Provide the [x, y] coordinate of the cell's center where the given text is located.  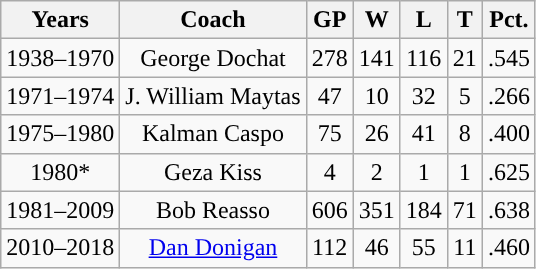
Bob Reasso [213, 210]
Geza Kiss [213, 172]
278 [330, 58]
10 [376, 96]
L [424, 20]
1975–1980 [60, 134]
4 [330, 172]
Pct. [508, 20]
184 [424, 210]
.625 [508, 172]
8 [464, 134]
141 [376, 58]
Kalman Caspo [213, 134]
26 [376, 134]
W [376, 20]
Coach [213, 20]
71 [464, 210]
46 [376, 248]
J. William Maytas [213, 96]
1938–1970 [60, 58]
GP [330, 20]
Years [60, 20]
5 [464, 96]
11 [464, 248]
George Dochat [213, 58]
47 [330, 96]
.400 [508, 134]
116 [424, 58]
1980* [60, 172]
T [464, 20]
351 [376, 210]
1971–1974 [60, 96]
41 [424, 134]
.638 [508, 210]
75 [330, 134]
1981–2009 [60, 210]
.460 [508, 248]
21 [464, 58]
55 [424, 248]
.266 [508, 96]
112 [330, 248]
2010–2018 [60, 248]
32 [424, 96]
606 [330, 210]
Dan Donigan [213, 248]
2 [376, 172]
.545 [508, 58]
